Return (x, y) of the center of cell containing provided text 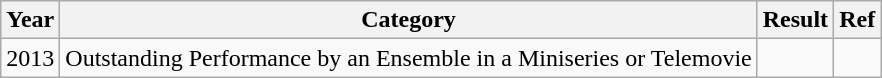
Category (408, 20)
Ref (858, 20)
2013 (30, 58)
Result (795, 20)
Outstanding Performance by an Ensemble in a Miniseries or Telemovie (408, 58)
Year (30, 20)
